Capture the cell that displays the provided text and extract its (X, Y) central coordinate. 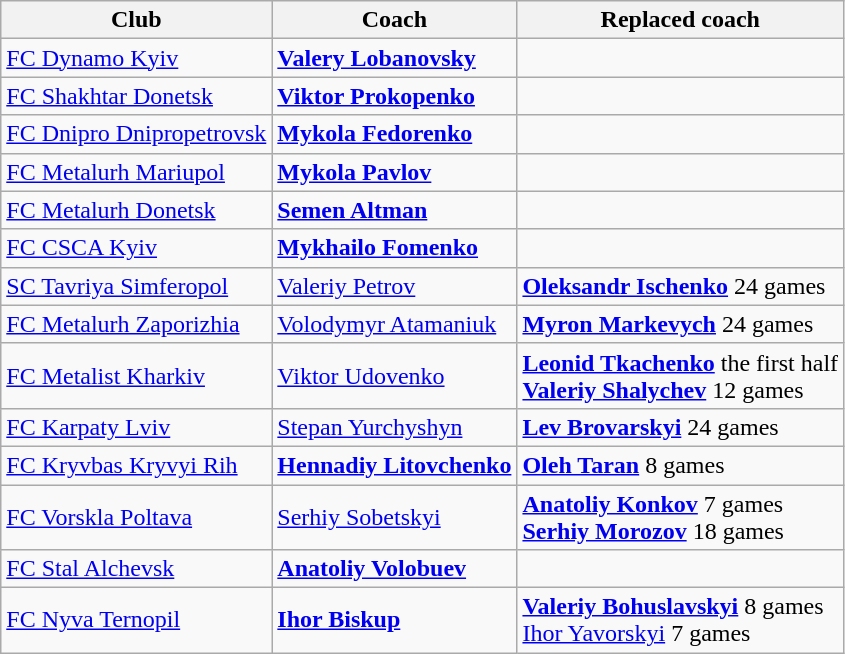
Viktor Prokopenko (394, 96)
FC Stal Alchevsk (136, 569)
Mykola Fedorenko (394, 134)
Volodymyr Atamaniuk (394, 324)
FC Kryvbas Kryvyi Rih (136, 465)
FC CSCA Kyiv (136, 248)
Replaced coach (680, 20)
Lev Brovarskyi 24 games (680, 427)
FC Metalist Kharkiv (136, 376)
FC Metalurh Mariupol (136, 172)
Anatoliy Volobuev (394, 569)
FC Shakhtar Donetsk (136, 96)
Leonid Tkachenko the first half Valeriy Shalychev 12 games (680, 376)
Coach (394, 20)
Myron Markevych 24 games (680, 324)
FC Metalurh Zaporizhia (136, 324)
FC Vorskla Poltava (136, 516)
FC Metalurh Donetsk (136, 210)
Mykhailo Fomenko (394, 248)
Semen Altman (394, 210)
SC Tavriya Simferopol (136, 286)
Club (136, 20)
Anatoliy Konkov 7 games Serhiy Morozov 18 games (680, 516)
Viktor Udovenko (394, 376)
Mykola Pavlov (394, 172)
FC Dnipro Dnipropetrovsk (136, 134)
Ihor Biskup (394, 620)
FC Dynamo Kyiv (136, 58)
Valery Lobanovsky (394, 58)
Serhiy Sobetskyi (394, 516)
Valeriy Bohuslavskyi 8 games Ihor Yavorskyi 7 games (680, 620)
Hennadiy Litovchenko (394, 465)
Stepan Yurchyshyn (394, 427)
FC Nyva Ternopil (136, 620)
Oleh Taran 8 games (680, 465)
Valeriy Petrov (394, 286)
Oleksandr Ischenko 24 games (680, 286)
FC Karpaty Lviv (136, 427)
